Find where the given text appears and provide that cell's center as (X, Y) coordinate. 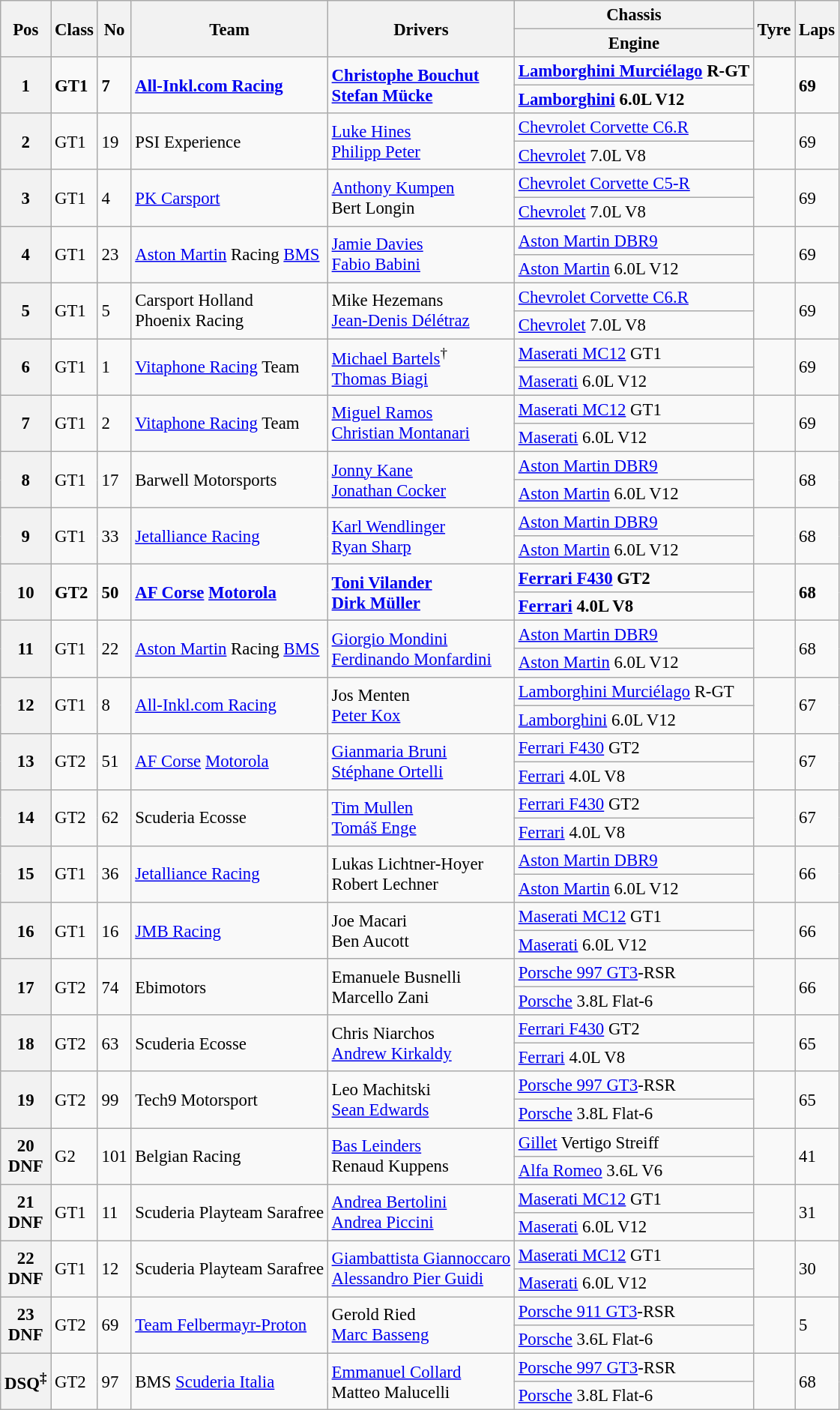
Giorgio Mondini Ferdinando Monfardini (421, 649)
9 (25, 537)
74 (114, 986)
36 (114, 874)
Emanuele Busnelli Marcello Zani (421, 986)
Alfa Romeo 3.6L V6 (634, 1170)
14 (25, 819)
30 (817, 1268)
Anthony Kumpen Bert Longin (421, 198)
Laps (817, 28)
22DNF (25, 1268)
Pos (25, 28)
Jamie Davies Fabio Babini (421, 255)
Luke Hines Philipp Peter (421, 141)
Giambattista Giannoccaro Alessandro Pier Guidi (421, 1268)
Gianmaria Bruni Stéphane Ortelli (421, 762)
Jonny Kane Jonathan Cocker (421, 480)
Porsche 911 GT3-RSR (634, 1311)
DSQ‡ (25, 1381)
31 (817, 1213)
Michael Bartels† Thomas Biagi (421, 367)
Chassis (634, 15)
Joe Macari Ben Aucott (421, 931)
101 (114, 1156)
22 (114, 649)
10 (25, 592)
No (114, 28)
23DNF (25, 1325)
Emmanuel Collard Matteo Malucelli (421, 1381)
Belgian Racing (229, 1156)
Chris Niarchos Andrew Kirkaldy (421, 1043)
33 (114, 537)
Carsport Holland Phoenix Racing (229, 310)
Chevrolet Corvette C5-R (634, 184)
Miguel Ramos Christian Montanari (421, 423)
20DNF (25, 1156)
PSI Experience (229, 141)
Barwell Motorsports (229, 480)
JMB Racing (229, 931)
Porsche 3.6L Flat-6 (634, 1340)
23 (114, 255)
15 (25, 874)
Andrea Bertolini Andrea Piccini (421, 1213)
Ebimotors (229, 986)
50 (114, 592)
Class (75, 28)
6 (25, 367)
Lukas Lichtner-Hoyer Robert Lechner (421, 874)
Tim Mullen Tomáš Enge (421, 819)
62 (114, 819)
3 (25, 198)
G2 (75, 1156)
Karl Wendlinger Ryan Sharp (421, 537)
Leo Machitski Sean Edwards (421, 1100)
99 (114, 1100)
Gillet Vertigo Streiff (634, 1142)
97 (114, 1381)
Jos Menten Peter Kox (421, 705)
Drivers (421, 28)
21DNF (25, 1213)
18 (25, 1043)
Engine (634, 43)
Toni Vilander Dirk Müller (421, 592)
51 (114, 762)
Mike Hezemans Jean-Denis Délétraz (421, 310)
41 (817, 1156)
BMS Scuderia Italia (229, 1381)
Gerold Ried Marc Basseng (421, 1325)
Tyre (773, 28)
Team Felbermayr-Proton (229, 1325)
13 (25, 762)
Tech9 Motorsport (229, 1100)
Team (229, 28)
Bas Leinders Renaud Kuppens (421, 1156)
63 (114, 1043)
Christophe Bouchut Stefan Mücke (421, 85)
PK Carsport (229, 198)
